Determine the [X, Y] coordinate at the center of the cell enclosing the given text.  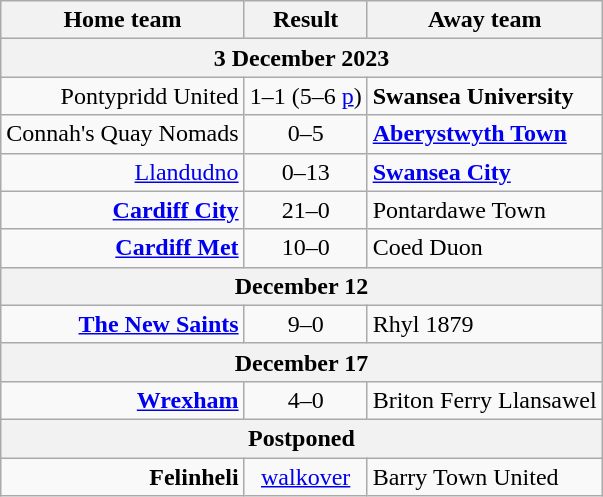
Away team [484, 20]
December 17 [302, 362]
Felinheli [122, 477]
Home team [122, 20]
4–0 [306, 400]
Llandudno [122, 172]
Swansea University [484, 96]
Pontardawe Town [484, 210]
Result [306, 20]
1–1 (5–6 p) [306, 96]
Wrexham [122, 400]
The New Saints [122, 324]
Connah's Quay Nomads [122, 134]
Postponed [302, 438]
Coed Duon [484, 248]
Swansea City [484, 172]
Briton Ferry Llansawel [484, 400]
Cardiff Met [122, 248]
Cardiff City [122, 210]
December 12 [302, 286]
walkover [306, 477]
Aberystwyth Town [484, 134]
0–13 [306, 172]
Pontypridd United [122, 96]
Rhyl 1879 [484, 324]
10–0 [306, 248]
Barry Town United [484, 477]
9–0 [306, 324]
21–0 [306, 210]
3 December 2023 [302, 58]
0–5 [306, 134]
